Return [x, y] of the center of cell containing provided text 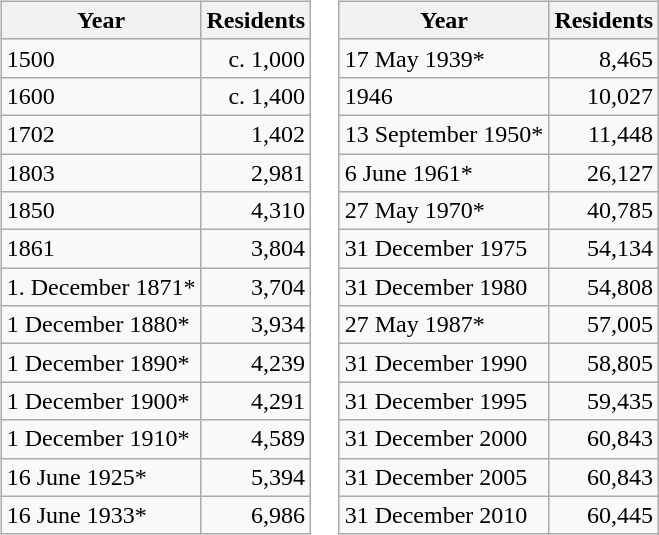
c. 1,000 [256, 58]
17 May 1939* [444, 58]
31 December 2010 [444, 515]
6 June 1961* [444, 173]
58,805 [604, 363]
26,127 [604, 173]
6,986 [256, 515]
1 December 1910* [101, 439]
2,981 [256, 173]
60,445 [604, 515]
1 December 1900* [101, 401]
1803 [101, 173]
1,402 [256, 134]
31 December 1990 [444, 363]
1. December 1871* [101, 287]
3,934 [256, 325]
31 December 1975 [444, 249]
1850 [101, 211]
40,785 [604, 211]
31 December 1980 [444, 287]
16 June 1925* [101, 477]
31 December 2005 [444, 477]
59,435 [604, 401]
1500 [101, 58]
10,027 [604, 96]
5,394 [256, 477]
8,465 [604, 58]
3,804 [256, 249]
27 May 1987* [444, 325]
4,239 [256, 363]
54,808 [604, 287]
4,589 [256, 439]
4,291 [256, 401]
11,448 [604, 134]
16 June 1933* [101, 515]
3,704 [256, 287]
31 December 1995 [444, 401]
1 December 1880* [101, 325]
54,134 [604, 249]
c. 1,400 [256, 96]
27 May 1970* [444, 211]
4,310 [256, 211]
1946 [444, 96]
13 September 1950* [444, 134]
57,005 [604, 325]
31 December 2000 [444, 439]
1 December 1890* [101, 363]
1702 [101, 134]
1861 [101, 249]
1600 [101, 96]
